Output the (x, y) coordinate of the center of the cell containing the given text.  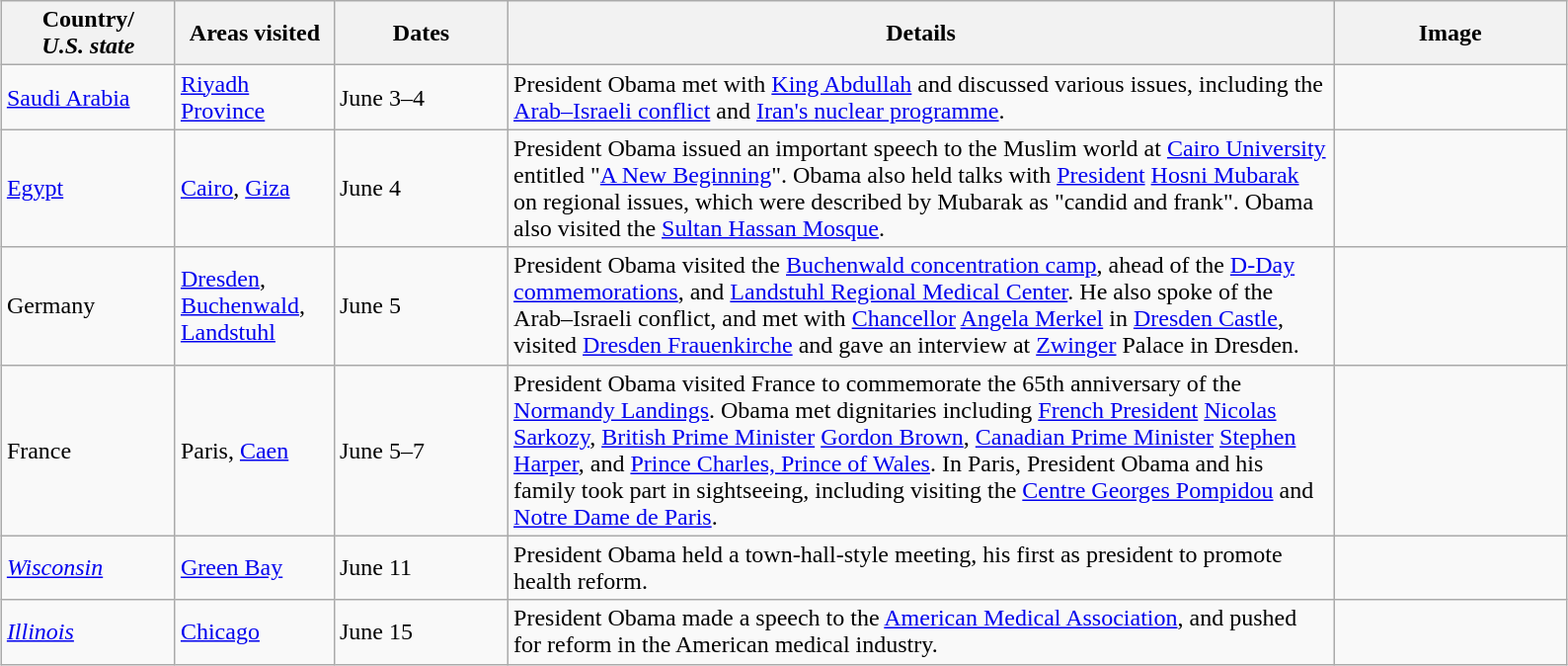
Image (1450, 34)
June 15 (421, 632)
Cairo, Giza (255, 188)
Dresden, Buchenwald, Landstuhl (255, 306)
Wisconsin (88, 567)
Chicago (255, 632)
Paris, Caen (255, 451)
Areas visited (255, 34)
President Obama held a town-hall-style meeting, his first as president to promote health reform. (921, 567)
France (88, 451)
June 5–7 (421, 451)
June 11 (421, 567)
Green Bay (255, 567)
President Obama made a speech to the American Medical Association, and pushed for reform in the American medical industry. (921, 632)
June 5 (421, 306)
Country/U.S. state (88, 34)
Dates (421, 34)
Riyadh Province (255, 97)
June 3–4 (421, 97)
Illinois (88, 632)
Saudi Arabia (88, 97)
Egypt (88, 188)
June 4 (421, 188)
Germany (88, 306)
President Obama met with King Abdullah and discussed various issues, including the Arab–Israeli conflict and Iran's nuclear programme. (921, 97)
Details (921, 34)
